Determine the (x, y) coordinate at the center of the cell enclosing the given text.  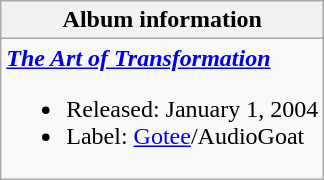
Album information (162, 20)
The Art of TransformationReleased: January 1, 2004Label: Gotee/AudioGoat (162, 109)
